Extract the [x, y] coordinate from the center of the cell holding the provided text.  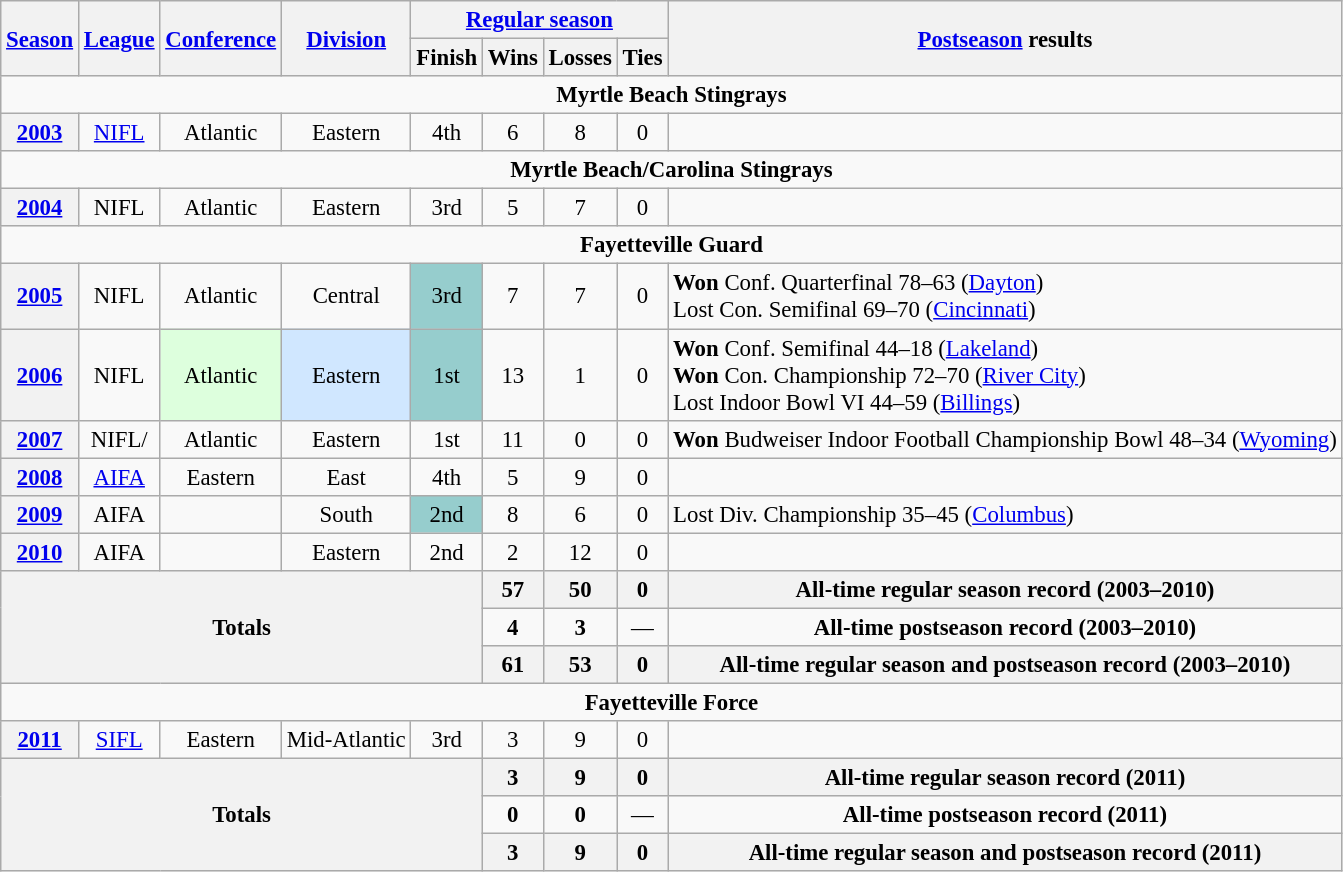
Central [346, 296]
All-time regular season and postseason record (2011) [1005, 853]
South [346, 514]
2007 [40, 439]
2006 [40, 375]
Division [346, 38]
Won Conf. Quarterfinal 78–63 (Dayton)Lost Con. Semifinal 69–70 (Cincinnati) [1005, 296]
57 [512, 590]
All-time regular season record (2011) [1005, 778]
Postseason results [1005, 38]
50 [580, 590]
61 [512, 665]
Won Budweiser Indoor Football Championship Bowl 48–34 (Wyoming) [1005, 439]
11 [512, 439]
Lost Div. Championship 35–45 (Columbus) [1005, 514]
2009 [40, 514]
All-time regular season and postseason record (2003–2010) [1005, 665]
12 [580, 552]
Losses [580, 58]
Fayetteville Force [672, 702]
53 [580, 665]
2011 [40, 740]
SIFL [118, 740]
1 [580, 375]
All-time postseason record (2003–2010) [1005, 627]
2005 [40, 296]
League [118, 38]
Wins [512, 58]
Myrtle Beach Stingrays [672, 95]
Mid-Atlantic [346, 740]
All-time regular season record (2003–2010) [1005, 590]
Won Conf. Semifinal 44–18 (Lakeland)Won Con. Championship 72–70 (River City)Lost Indoor Bowl VI 44–59 (Billings) [1005, 375]
Conference [221, 38]
Ties [642, 58]
Fayetteville Guard [672, 245]
2010 [40, 552]
Finish [446, 58]
2003 [40, 133]
2008 [40, 477]
Regular season [540, 20]
NIFL/ [118, 439]
Myrtle Beach/Carolina Stingrays [672, 170]
Season [40, 38]
13 [512, 375]
2004 [40, 208]
All-time postseason record (2011) [1005, 815]
4 [512, 627]
2 [512, 552]
East [346, 477]
